Provide the (x, y) coordinate of the cell's center where the given text is located.  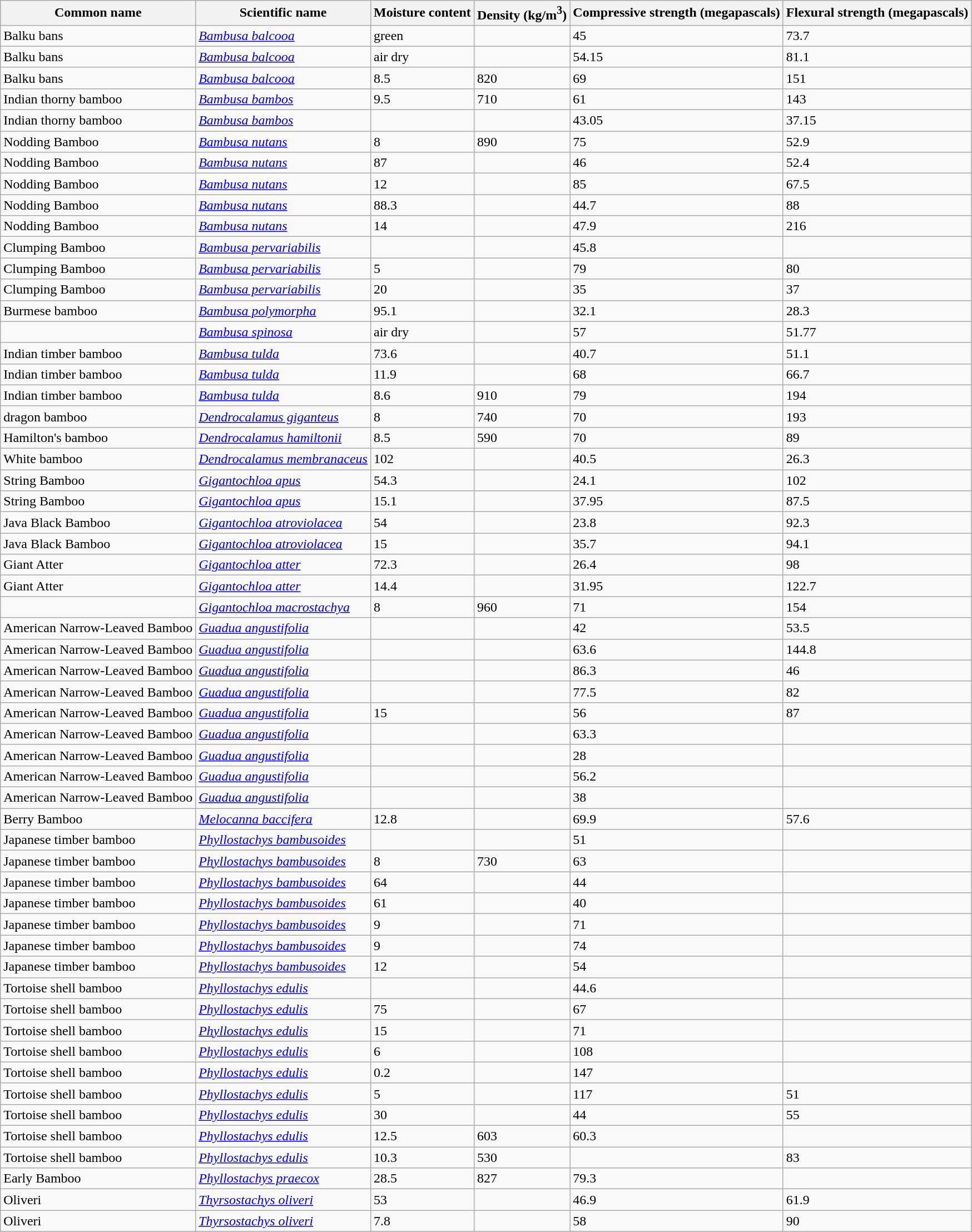
7.8 (422, 1221)
86.3 (676, 670)
Scientific name (284, 13)
77.5 (676, 692)
67.5 (877, 184)
30 (422, 1115)
72.3 (422, 565)
74 (676, 946)
63 (676, 861)
Berry Bamboo (98, 819)
57 (676, 332)
45 (676, 36)
White bamboo (98, 459)
Bambusa polymorpha (284, 311)
28 (676, 755)
44.6 (676, 988)
38 (676, 798)
45.8 (676, 247)
54.3 (422, 480)
28.5 (422, 1179)
89 (877, 438)
51.1 (877, 353)
Density (kg/m3) (522, 13)
80 (877, 269)
53 (422, 1200)
Flexural strength (megapascals) (877, 13)
46.9 (676, 1200)
9.5 (422, 99)
530 (522, 1158)
710 (522, 99)
68 (676, 374)
79.3 (676, 1179)
117 (676, 1094)
Phyllostachys praecox (284, 1179)
88 (877, 205)
144.8 (877, 649)
82 (877, 692)
95.1 (422, 311)
910 (522, 395)
960 (522, 607)
0.2 (422, 1072)
890 (522, 142)
52.4 (877, 163)
37 (877, 290)
827 (522, 1179)
94.1 (877, 544)
32.1 (676, 311)
64 (422, 882)
24.1 (676, 480)
14.4 (422, 586)
40.7 (676, 353)
151 (877, 78)
Early Bamboo (98, 1179)
54.15 (676, 57)
14 (422, 226)
12.8 (422, 819)
40 (676, 903)
31.95 (676, 586)
122.7 (877, 586)
Dendrocalamus giganteus (284, 416)
820 (522, 78)
Burmese bamboo (98, 311)
193 (877, 416)
603 (522, 1136)
green (422, 36)
35 (676, 290)
42 (676, 628)
63.6 (676, 649)
15.1 (422, 501)
147 (676, 1072)
10.3 (422, 1158)
57.6 (877, 819)
51.77 (877, 332)
88.3 (422, 205)
Moisture content (422, 13)
216 (877, 226)
53.5 (877, 628)
98 (877, 565)
730 (522, 861)
8.6 (422, 395)
143 (877, 99)
Common name (98, 13)
6 (422, 1051)
Dendrocalamus membranaceus (284, 459)
66.7 (877, 374)
Bambusa spinosa (284, 332)
108 (676, 1051)
90 (877, 1221)
73.6 (422, 353)
Melocanna baccifera (284, 819)
43.05 (676, 121)
26.3 (877, 459)
26.4 (676, 565)
Dendrocalamus hamiltonii (284, 438)
52.9 (877, 142)
23.8 (676, 523)
590 (522, 438)
69 (676, 78)
58 (676, 1221)
Compressive strength (megapascals) (676, 13)
83 (877, 1158)
Gigantochloa macrostachya (284, 607)
154 (877, 607)
69.9 (676, 819)
87.5 (877, 501)
56 (676, 713)
63.3 (676, 734)
44.7 (676, 205)
Hamilton's bamboo (98, 438)
47.9 (676, 226)
35.7 (676, 544)
37.15 (877, 121)
40.5 (676, 459)
dragon bamboo (98, 416)
67 (676, 1009)
28.3 (877, 311)
81.1 (877, 57)
12.5 (422, 1136)
56.2 (676, 776)
92.3 (877, 523)
73.7 (877, 36)
61.9 (877, 1200)
20 (422, 290)
11.9 (422, 374)
194 (877, 395)
60.3 (676, 1136)
37.95 (676, 501)
55 (877, 1115)
85 (676, 184)
740 (522, 416)
